Output the [X, Y] coordinate of the center of the cell containing the given text.  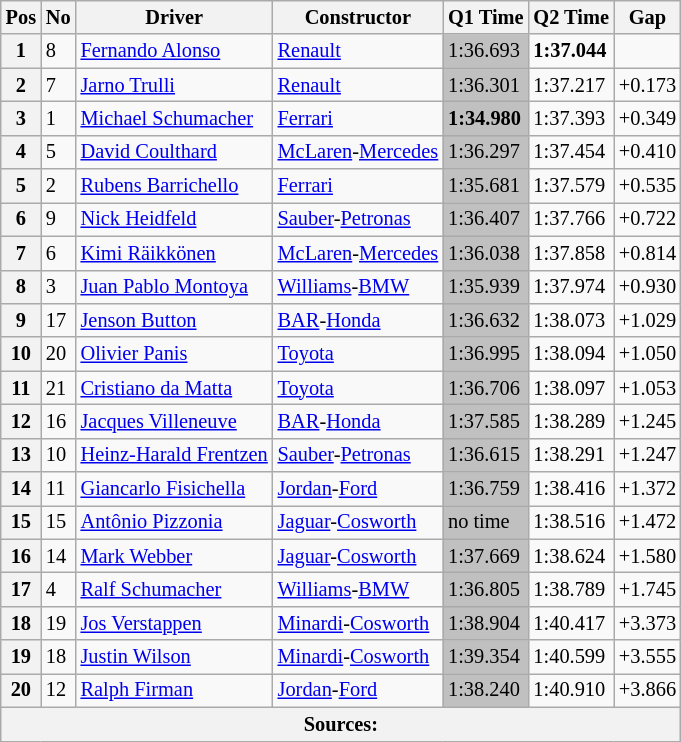
+1.247 [648, 455]
Heinz-Harald Frentzen [174, 455]
Gap [648, 17]
1:38.624 [570, 556]
1:37.217 [570, 85]
13 [21, 455]
1:36.759 [486, 489]
1:38.416 [570, 489]
+3.373 [648, 623]
+1.245 [648, 421]
1:38.097 [570, 388]
Fernando Alonso [174, 51]
Jenson Button [174, 320]
1:34.980 [486, 118]
Jarno Trulli [174, 85]
Giancarlo Fisichella [174, 489]
Michael Schumacher [174, 118]
1:35.939 [486, 287]
1:38.291 [570, 455]
Cristiano da Matta [174, 388]
Juan Pablo Montoya [174, 287]
1:39.354 [486, 657]
+1.372 [648, 489]
Constructor [358, 17]
1:35.681 [486, 186]
+1.053 [648, 388]
David Coulthard [174, 152]
1:36.297 [486, 152]
Q1 Time [486, 17]
Ralf Schumacher [174, 589]
+0.535 [648, 186]
1:37.044 [570, 51]
Rubens Barrichello [174, 186]
Pos [21, 17]
Justin Wilson [174, 657]
+1.029 [648, 320]
Olivier Panis [174, 354]
1:38.240 [486, 690]
+0.410 [648, 152]
1:37.766 [570, 219]
+0.173 [648, 85]
No [58, 17]
1:36.632 [486, 320]
1:38.073 [570, 320]
Sources: [341, 724]
Mark Webber [174, 556]
1:36.038 [486, 253]
1:36.301 [486, 85]
+1.580 [648, 556]
Antônio Pizzonia [174, 522]
no time [486, 522]
1:38.516 [570, 522]
Nick Heidfeld [174, 219]
Jos Verstappen [174, 623]
+1.050 [648, 354]
21 [58, 388]
1:37.579 [570, 186]
1:37.393 [570, 118]
1:36.693 [486, 51]
+0.930 [648, 287]
+0.349 [648, 118]
1:36.995 [486, 354]
1:40.417 [570, 623]
1:37.454 [570, 152]
1:36.407 [486, 219]
1:38.289 [570, 421]
Kimi Räikkönen [174, 253]
1:40.599 [570, 657]
+3.866 [648, 690]
1:38.789 [570, 589]
1:38.904 [486, 623]
1:37.669 [486, 556]
1:37.585 [486, 421]
Jacques Villeneuve [174, 421]
+0.722 [648, 219]
+0.814 [648, 253]
+1.472 [648, 522]
1:37.974 [570, 287]
1:36.615 [486, 455]
1:36.706 [486, 388]
1:40.910 [570, 690]
1:37.858 [570, 253]
+3.555 [648, 657]
Ralph Firman [174, 690]
1:38.094 [570, 354]
Driver [174, 17]
+1.745 [648, 589]
1:36.805 [486, 589]
Q2 Time [570, 17]
